Output the [x, y] coordinate of the center of the cell containing the given text.  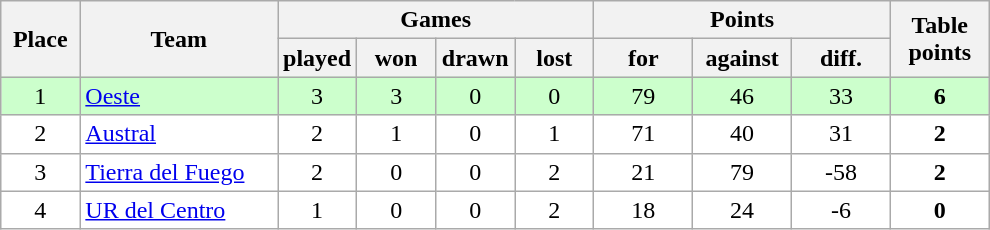
UR del Centro [179, 210]
31 [842, 134]
Tablepoints [940, 39]
33 [842, 96]
Points [742, 20]
lost [554, 58]
Games [436, 20]
drawn [476, 58]
4 [40, 210]
Oeste [179, 96]
-58 [842, 172]
40 [742, 134]
Austral [179, 134]
21 [644, 172]
46 [742, 96]
71 [644, 134]
Team [179, 39]
Place [40, 39]
for [644, 58]
won [396, 58]
18 [644, 210]
diff. [842, 58]
against [742, 58]
24 [742, 210]
Tierra del Fuego [179, 172]
-6 [842, 210]
6 [940, 96]
played [318, 58]
